Capture the cell that displays the provided text and extract its (X, Y) central coordinate. 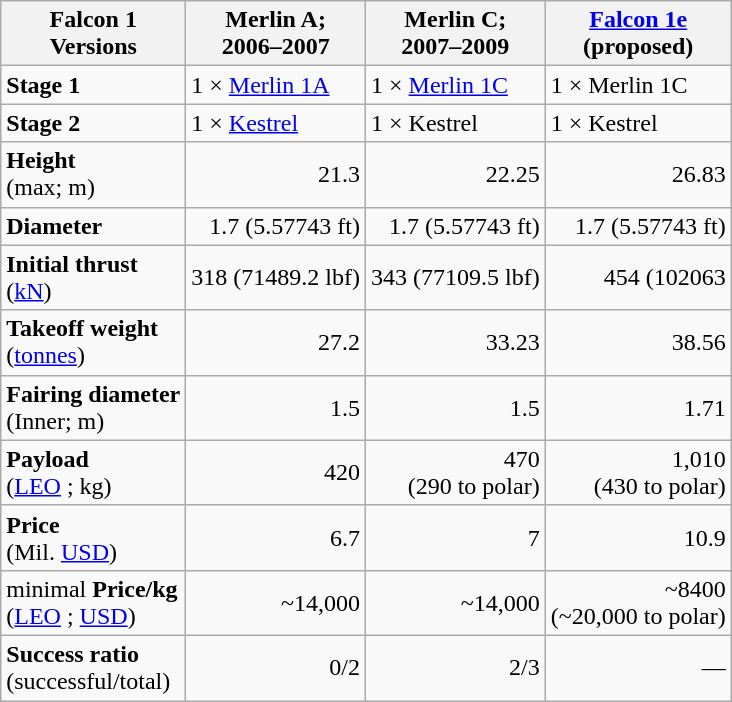
Stage 2 (94, 123)
Stage 1 (94, 85)
2/3 (455, 668)
38.56 (638, 342)
22.25 (455, 174)
6.7 (276, 538)
Payload(LEO ; kg) (94, 472)
Initial thrust(kN) (94, 278)
26.83 (638, 174)
Price(Mil. USD) (94, 538)
0/2 (276, 668)
Diameter (94, 226)
— (638, 668)
Merlin C; 2007–2009 (455, 34)
Fairing diameter(Inner; m) (94, 408)
Merlin A; 2006–2007 (276, 34)
1,010 (430 to polar) (638, 472)
33.23 (455, 342)
Falcon 1 Versions (94, 34)
7 (455, 538)
Success ratio(successful/total) (94, 668)
~8400 (~20,000 to polar) (638, 602)
420 (276, 472)
Falcon 1e (proposed) (638, 34)
343 (77109.5 lbf) (455, 278)
318 (71489.2 lbf) (276, 278)
27.2 (276, 342)
minimal Price/kg(LEO ; USD) (94, 602)
Height(max; m) (94, 174)
Takeoff weight(tonnes) (94, 342)
1.71 (638, 408)
454 (102063 (638, 278)
470 (290 to polar) (455, 472)
1 × Merlin 1A (276, 85)
21.3 (276, 174)
10.9 (638, 538)
